For the text-containing cell, return its midpoint in [X, Y] coordinate format. 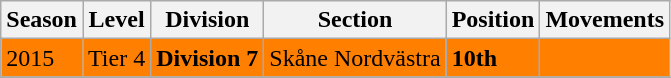
10th [493, 58]
Division 7 [208, 58]
Movements [605, 20]
Season [42, 20]
Tier 4 [116, 58]
Section [355, 20]
Division [208, 20]
Level [116, 20]
Skåne Nordvästra [355, 58]
Position [493, 20]
2015 [42, 58]
